Detect which cell encompasses the target text, then output its (X, Y) center coordinate. 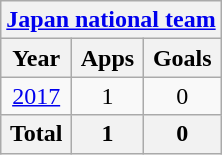
Total (36, 134)
Apps (108, 58)
Year (36, 58)
2017 (36, 96)
Japan national team (111, 20)
Goals (182, 58)
